Scan for the cell matching the given text and deliver its (X, Y) coordinate at center. 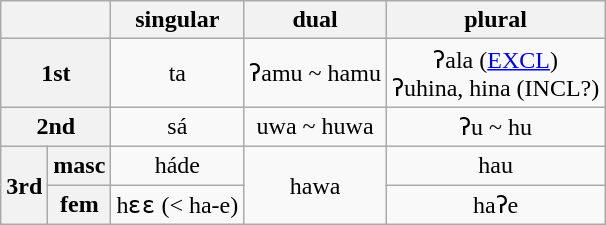
dual (316, 20)
singular (178, 20)
sá (178, 127)
háde (178, 165)
ʔu ~ hu (495, 127)
1st (56, 73)
fem (80, 204)
ʔamu ~ hamu (316, 73)
3rd (24, 185)
uwa ~ huwa (316, 127)
haʔe (495, 204)
plural (495, 20)
2nd (56, 127)
ʔala (EXCL)ʔuhina, hina (INCL?) (495, 73)
hɛɛ (< ha-e) (178, 204)
masc (80, 165)
hau (495, 165)
hawa (316, 185)
ta (178, 73)
